Scan for the cell matching the given text and deliver its [X, Y] coordinate at center. 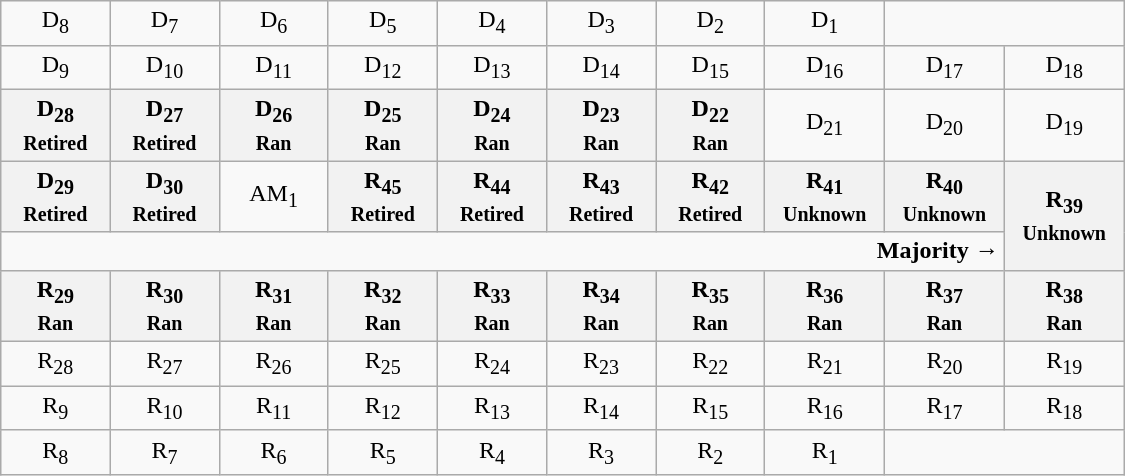
D18 [1064, 67]
R45Retired [382, 196]
D28Retired [56, 124]
R15 [710, 408]
R22 [710, 364]
R2 [710, 452]
R38Ran [1064, 306]
D21 [825, 124]
D11 [274, 67]
R13 [492, 408]
D8 [56, 23]
R39Unknown [1064, 216]
R33Ran [492, 306]
D12 [382, 67]
R28 [56, 364]
R43Retired [600, 196]
D19 [1064, 124]
R7 [164, 452]
Majority → [503, 251]
R18 [1064, 408]
R37Ran [945, 306]
R4 [492, 452]
D3 [600, 23]
D4 [492, 23]
R35Ran [710, 306]
R21 [825, 364]
R30Ran [164, 306]
D27Retired [164, 124]
D17 [945, 67]
D9 [56, 67]
R29Ran [56, 306]
D5 [382, 23]
R16 [825, 408]
D29Retired [56, 196]
D2 [710, 23]
D30Retired [164, 196]
R19 [1064, 364]
D24Ran [492, 124]
D7 [164, 23]
D23Ran [600, 124]
R31Ran [274, 306]
D20 [945, 124]
D22Ran [710, 124]
R23 [600, 364]
R27 [164, 364]
D26Ran [274, 124]
D16 [825, 67]
AM1 [274, 196]
R24 [492, 364]
R44Retired [492, 196]
R5 [382, 452]
R41Unknown [825, 196]
R8 [56, 452]
R6 [274, 452]
R25 [382, 364]
R3 [600, 452]
R34Ran [600, 306]
D15 [710, 67]
R40Unknown [945, 196]
R17 [945, 408]
R11 [274, 408]
D13 [492, 67]
R26 [274, 364]
R1 [825, 452]
R9 [56, 408]
R10 [164, 408]
R42Retired [710, 196]
D25Ran [382, 124]
D6 [274, 23]
D10 [164, 67]
D1 [825, 23]
R14 [600, 408]
D14 [600, 67]
R36Ran [825, 306]
R32Ran [382, 306]
R12 [382, 408]
R20 [945, 364]
